Provide the [x, y] coordinate of the cell's center where the given text is located.  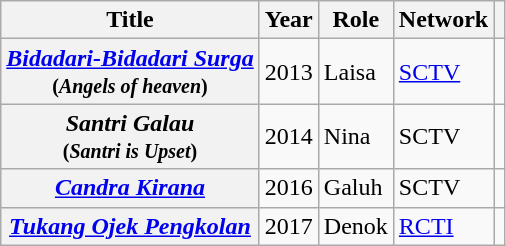
Bidadari-Bidadari Surga (Angels of heaven) [130, 72]
2014 [288, 136]
Nina [356, 136]
Santri Galau (Santri is Upset) [130, 136]
Title [130, 20]
Laisa [356, 72]
Candra Kirana [130, 188]
Network [443, 20]
Galuh [356, 188]
2017 [288, 226]
2013 [288, 72]
Year [288, 20]
Denok [356, 226]
RCTI [443, 226]
Role [356, 20]
Tukang Ojek Pengkolan [130, 226]
2016 [288, 188]
